Extract the [X, Y] coordinate from the center of the cell holding the provided text.  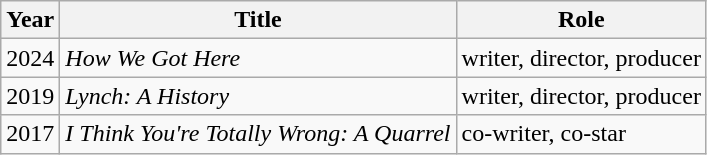
How We Got Here [258, 58]
Lynch: A History [258, 96]
2017 [30, 134]
Role [581, 20]
I Think You're Totally Wrong: A Quarrel [258, 134]
Year [30, 20]
co-writer, co-star [581, 134]
2024 [30, 58]
2019 [30, 96]
Title [258, 20]
